Locate the cell with the specified text and output its [X, Y] center coordinate. 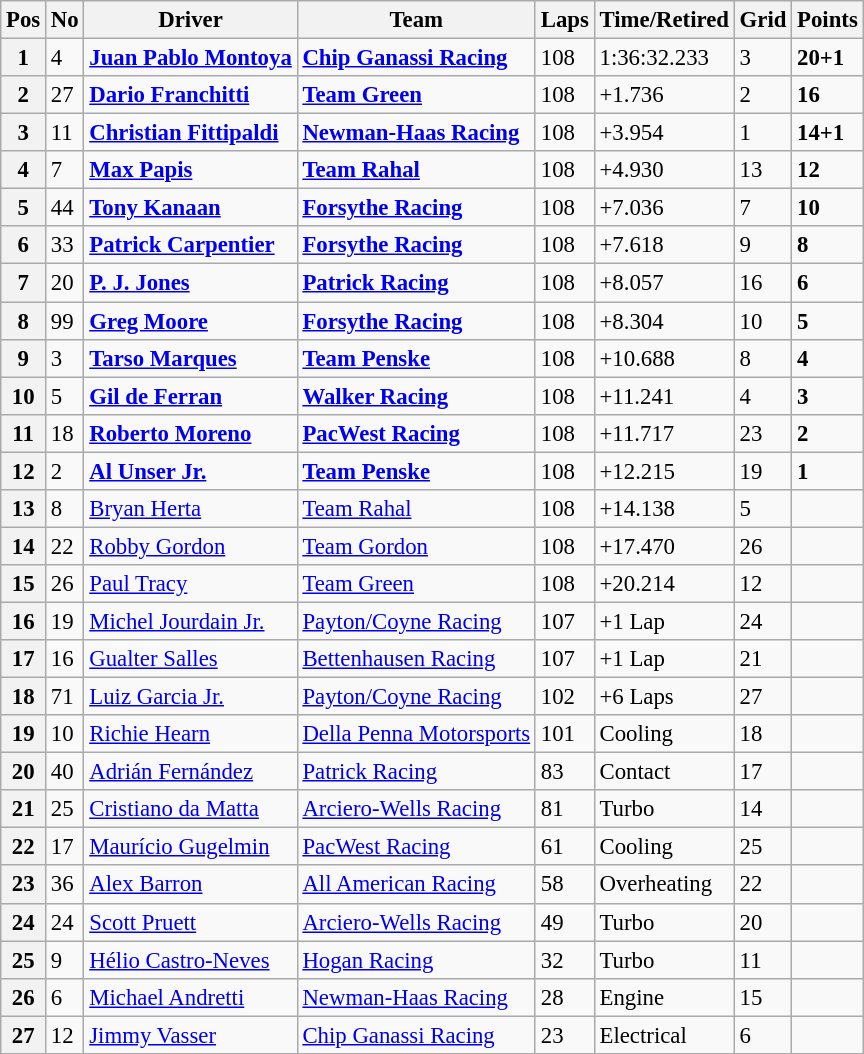
+4.930 [664, 170]
33 [65, 245]
Luiz Garcia Jr. [190, 697]
71 [65, 697]
Greg Moore [190, 321]
Points [828, 20]
1:36:32.233 [664, 58]
Overheating [664, 885]
36 [65, 885]
Time/Retired [664, 20]
Michael Andretti [190, 997]
32 [564, 960]
Team Gordon [416, 546]
+8.304 [664, 321]
Gualter Salles [190, 659]
Tony Kanaan [190, 208]
Walker Racing [416, 396]
14+1 [828, 133]
40 [65, 772]
Maurício Gugelmin [190, 847]
Paul Tracy [190, 584]
Alex Barron [190, 885]
No [65, 20]
101 [564, 734]
Patrick Carpentier [190, 245]
Jimmy Vasser [190, 1035]
Dario Franchitti [190, 95]
Scott Pruett [190, 922]
Bettenhausen Racing [416, 659]
+20.214 [664, 584]
28 [564, 997]
Contact [664, 772]
Electrical [664, 1035]
Juan Pablo Montoya [190, 58]
+11.717 [664, 433]
Christian Fittipaldi [190, 133]
+14.138 [664, 509]
+6 Laps [664, 697]
Richie Hearn [190, 734]
58 [564, 885]
61 [564, 847]
Max Papis [190, 170]
+17.470 [664, 546]
+10.688 [664, 358]
49 [564, 922]
Tarso Marques [190, 358]
Gil de Ferran [190, 396]
Driver [190, 20]
+12.215 [664, 471]
+8.057 [664, 283]
Cristiano da Matta [190, 809]
44 [65, 208]
Grid [762, 20]
Pos [24, 20]
Della Penna Motorsports [416, 734]
Team [416, 20]
20+1 [828, 58]
+1.736 [664, 95]
Michel Jourdain Jr. [190, 621]
Engine [664, 997]
83 [564, 772]
102 [564, 697]
+7.618 [664, 245]
Bryan Herta [190, 509]
P. J. Jones [190, 283]
Roberto Moreno [190, 433]
Hélio Castro-Neves [190, 960]
+3.954 [664, 133]
+11.241 [664, 396]
81 [564, 809]
Adrián Fernández [190, 772]
All American Racing [416, 885]
Hogan Racing [416, 960]
Al Unser Jr. [190, 471]
Robby Gordon [190, 546]
+7.036 [664, 208]
99 [65, 321]
Laps [564, 20]
